Pinpoint the cell where the given text exists, returning its [x, y] midpoint coordinate. 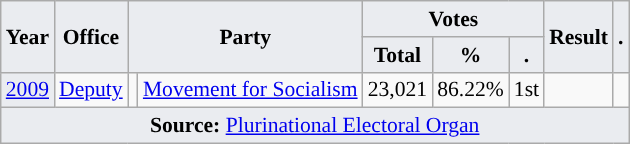
Office [91, 36]
Source: Plurinational Electoral Organ [315, 126]
Deputy [91, 90]
Movement for Socialism [250, 90]
Party [246, 36]
1st [526, 90]
23,021 [398, 90]
Year [28, 36]
Votes [454, 19]
% [470, 55]
Result [578, 36]
2009 [28, 90]
Total [398, 55]
86.22% [470, 90]
